Identify which cell holds the provided text, then report its [X, Y] central coordinate. 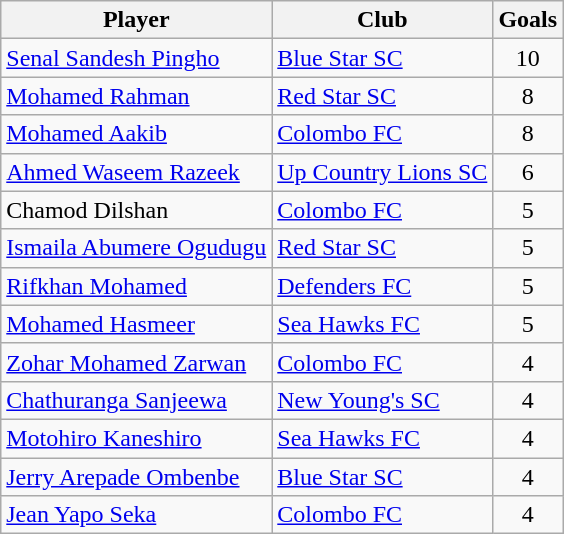
Jerry Arepade Ombenbe [136, 477]
Defenders FC [382, 286]
Chathuranga Sanjeewa [136, 400]
Goals [528, 20]
Mohamed Aakib [136, 134]
Club [382, 20]
New Young's SC [382, 400]
Senal Sandesh Pingho [136, 58]
Chamod Dilshan [136, 210]
Rifkhan Mohamed [136, 286]
Motohiro Kaneshiro [136, 438]
Ahmed Waseem Razeek [136, 172]
10 [528, 58]
Jean Yapo Seka [136, 515]
Ismaila Abumere Ogudugu [136, 248]
Zohar Mohamed Zarwan [136, 362]
6 [528, 172]
Player [136, 20]
Up Country Lions SC [382, 172]
Mohamed Hasmeer [136, 324]
Mohamed Rahman [136, 96]
